Detect which cell encompasses the target text, then output its (X, Y) center coordinate. 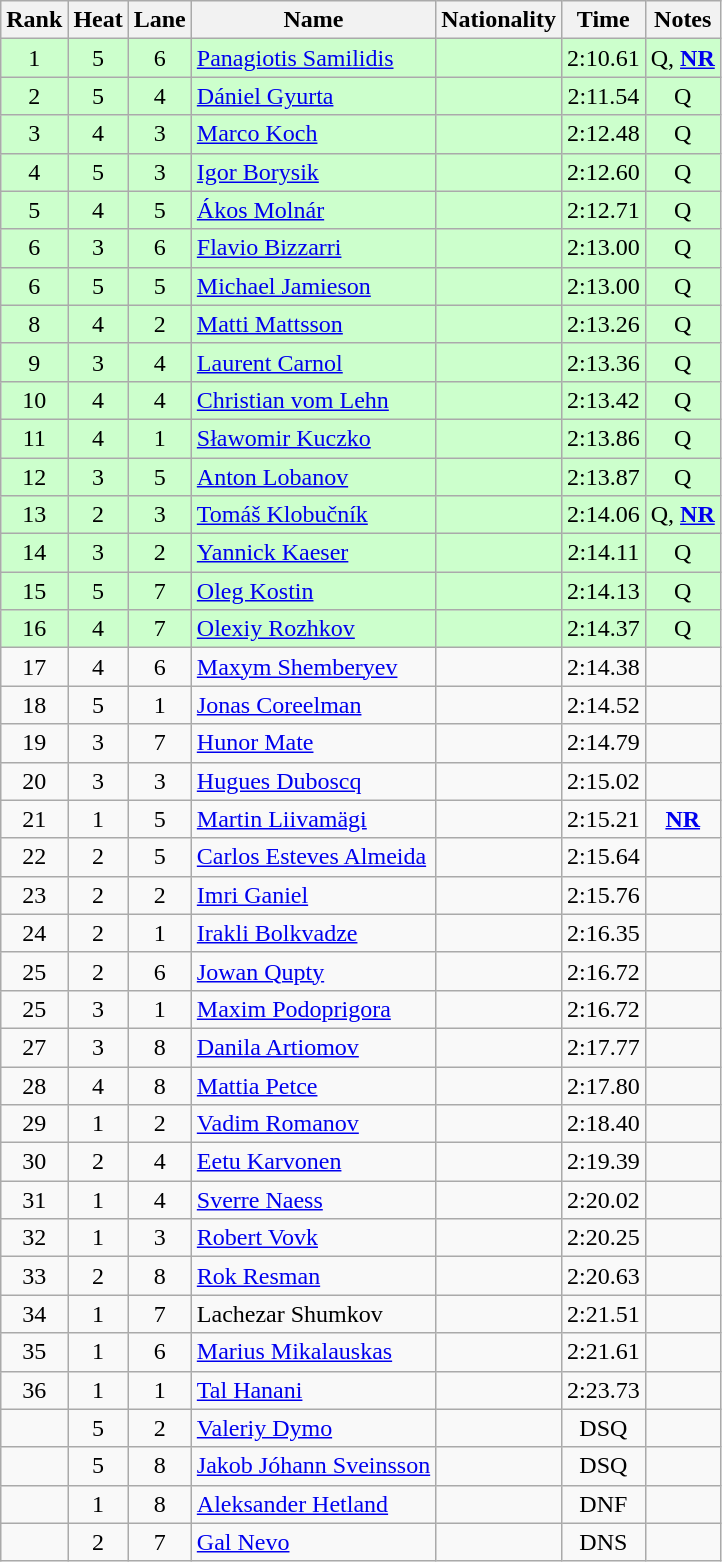
31 (34, 1200)
Sławomir Kuczko (313, 438)
Mattia Petce (313, 1085)
Heat (98, 20)
34 (34, 1314)
23 (34, 895)
36 (34, 1390)
Eetu Karvonen (313, 1162)
Imri Ganiel (313, 895)
22 (34, 857)
Martin Liivamägi (313, 819)
Laurent Carnol (313, 362)
19 (34, 743)
Time (603, 20)
2:10.61 (603, 58)
2:13.26 (603, 324)
Rank (34, 20)
Maxim Podoprigora (313, 1009)
Vadim Romanov (313, 1124)
2:13.86 (603, 438)
16 (34, 629)
Hunor Mate (313, 743)
12 (34, 477)
Flavio Bizzarri (313, 248)
14 (34, 553)
2:15.21 (603, 819)
Maxym Shemberyev (313, 667)
10 (34, 400)
2:19.39 (603, 1162)
2:20.02 (603, 1200)
Anton Lobanov (313, 477)
Oleg Kostin (313, 591)
Yannick Kaeser (313, 553)
2:11.54 (603, 96)
Rok Resman (313, 1276)
Name (313, 20)
Notes (682, 20)
2:17.80 (603, 1085)
20 (34, 781)
Olexiy Rozhkov (313, 629)
Panagiotis Samilidis (313, 58)
2:18.40 (603, 1124)
2:21.61 (603, 1352)
2:13.42 (603, 400)
17 (34, 667)
Valeriy Dymo (313, 1428)
2:20.25 (603, 1238)
18 (34, 705)
Dániel Gyurta (313, 96)
Christian vom Lehn (313, 400)
15 (34, 591)
Matti Mattsson (313, 324)
21 (34, 819)
NR (682, 819)
2:14.79 (603, 743)
Tomáš Klobučník (313, 515)
11 (34, 438)
2:14.38 (603, 667)
Marius Mikalauskas (313, 1352)
Gal Nevo (313, 1542)
Robert Vovk (313, 1238)
Jonas Coreelman (313, 705)
28 (34, 1085)
2:12.71 (603, 210)
Michael Jamieson (313, 286)
2:23.73 (603, 1390)
Jakob Jóhann Sveinsson (313, 1466)
2:21.51 (603, 1314)
2:14.06 (603, 515)
29 (34, 1124)
Carlos Esteves Almeida (313, 857)
2:13.87 (603, 477)
9 (34, 362)
Lane (160, 20)
Hugues Duboscq (313, 781)
Aleksander Hetland (313, 1504)
2:15.02 (603, 781)
Sverre Naess (313, 1200)
2:14.11 (603, 553)
2:14.13 (603, 591)
Igor Borysik (313, 172)
DNF (603, 1504)
2:15.64 (603, 857)
33 (34, 1276)
27 (34, 1047)
2:14.52 (603, 705)
2:14.37 (603, 629)
Nationality (499, 20)
2:15.76 (603, 895)
Marco Koch (313, 134)
2:17.77 (603, 1047)
35 (34, 1352)
2:12.48 (603, 134)
Tal Hanani (313, 1390)
Jowan Qupty (313, 971)
Irakli Bolkvadze (313, 933)
24 (34, 933)
13 (34, 515)
Ákos Molnár (313, 210)
32 (34, 1238)
Danila Artiomov (313, 1047)
DNS (603, 1542)
2:16.35 (603, 933)
30 (34, 1162)
2:13.36 (603, 362)
Lachezar Shumkov (313, 1314)
2:20.63 (603, 1276)
2:12.60 (603, 172)
